Detect which cell encompasses the target text, then output its (X, Y) center coordinate. 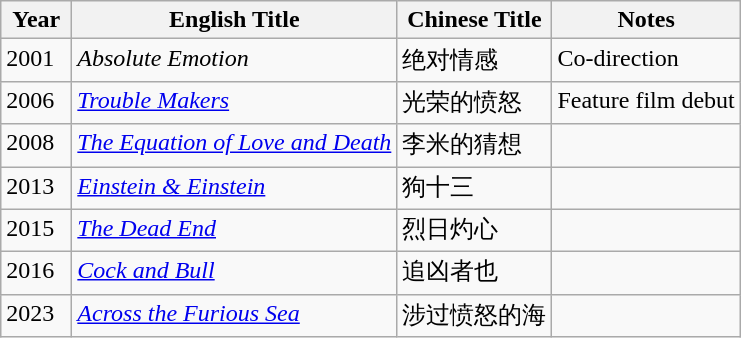
2016 (36, 274)
Feature film debut (646, 102)
2013 (36, 188)
Notes (646, 20)
2001 (36, 60)
2015 (36, 230)
李米的猜想 (474, 146)
The Equation of Love and Death (234, 146)
光荣的愤怒 (474, 102)
Co-direction (646, 60)
Cock and Bull (234, 274)
烈日灼心 (474, 230)
2006 (36, 102)
狗十三 (474, 188)
Absolute Emotion (234, 60)
追凶者也 (474, 274)
Trouble Makers (234, 102)
绝对情感 (474, 60)
The Dead End (234, 230)
2008 (36, 146)
English Title (234, 20)
Across the Furious Sea (234, 316)
2023 (36, 316)
涉过愤怒的海 (474, 316)
Chinese Title (474, 20)
Einstein & Einstein (234, 188)
Year (36, 20)
